From the cell containing the given text, extract its center point as [x, y] coordinate. 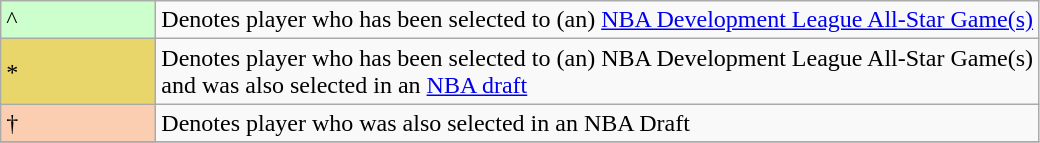
Denotes player who has been selected to (an) NBA Development League All-Star Game(s) [598, 20]
Denotes player who was also selected in an NBA Draft [598, 123]
* [78, 72]
Denotes player who has been selected to (an) NBA Development League All-Star Game(s) and was also selected in an NBA draft [598, 72]
^ [78, 20]
† [78, 123]
